Locate the cell with the specified text and output its (x, y) center coordinate. 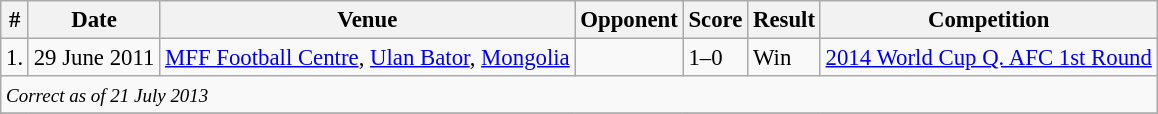
29 June 2011 (94, 58)
Score (716, 20)
Result (784, 20)
Opponent (629, 20)
Competition (988, 20)
MFF Football Centre, Ulan Bator, Mongolia (368, 58)
1. (15, 58)
2014 World Cup Q. AFC 1st Round (988, 58)
1–0 (716, 58)
Date (94, 20)
Correct as of 21 July 2013 (579, 95)
Venue (368, 20)
Win (784, 58)
# (15, 20)
